Extract the (x, y) coordinate from the center of the cell holding the provided text.  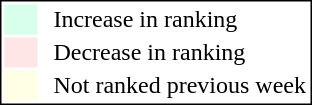
Increase in ranking (180, 19)
Decrease in ranking (180, 53)
Not ranked previous week (180, 85)
